Locate the cell with the specified text and output its (x, y) center coordinate. 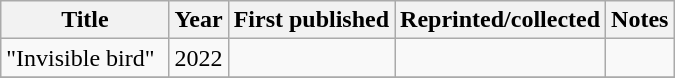
Year (198, 20)
"Invisible bird" (85, 58)
Title (85, 20)
2022 (198, 58)
Reprinted/collected (500, 20)
First published (311, 20)
Notes (640, 20)
